Locate the cell with the specified text and output its [x, y] center coordinate. 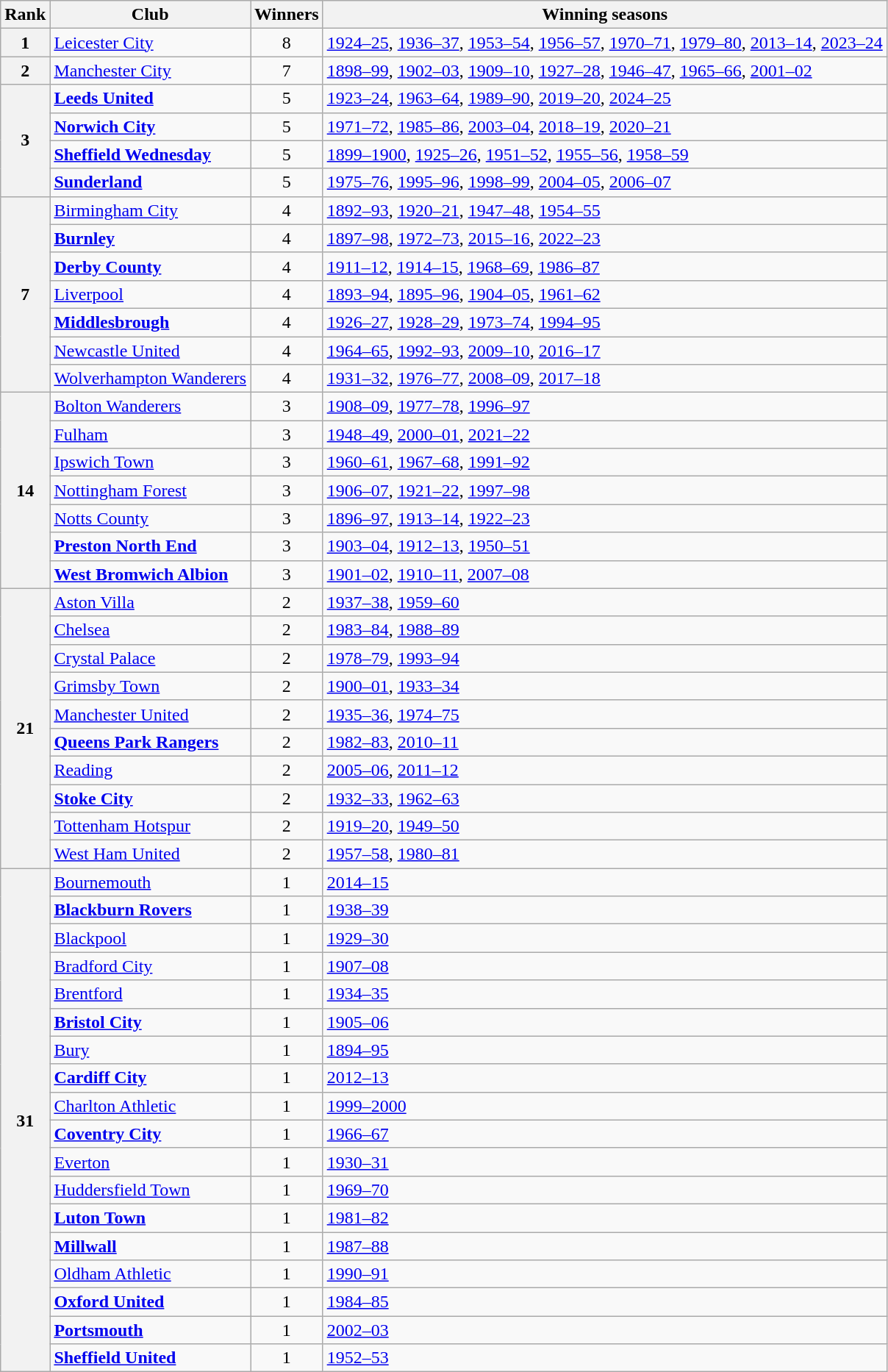
1932–33, 1962–63 [604, 798]
Manchester United [150, 714]
1971–72, 1985–86, 2003–04, 2018–19, 2020–21 [604, 126]
1905–06 [604, 1022]
Stoke City [150, 798]
1934–35 [604, 994]
Reading [150, 770]
Oxford United [150, 1302]
2005–06, 2011–12 [604, 770]
Blackburn Rovers [150, 910]
Notts County [150, 518]
Leeds United [150, 99]
Bolton Wanderers [150, 407]
8 [287, 43]
1964–65, 1992–93, 2009–10, 2016–17 [604, 351]
21 [25, 728]
2014–15 [604, 882]
1893–94, 1895–96, 1904–05, 1961–62 [604, 294]
Ipswich Town [150, 462]
Cardiff City [150, 1078]
1931–32, 1976–77, 2008–09, 2017–18 [604, 379]
Millwall [150, 1246]
1990–91 [604, 1274]
Nottingham Forest [150, 490]
1938–39 [604, 910]
1923–24, 1963–64, 1989–90, 2019–20, 2024–25 [604, 99]
Luton Town [150, 1218]
Birmingham City [150, 210]
Portsmouth [150, 1330]
Winning seasons [604, 15]
West Ham United [150, 854]
Grimsby Town [150, 686]
1929–30 [604, 938]
1935–36, 1974–75 [604, 714]
1982–83, 2010–11 [604, 742]
1930–31 [604, 1162]
Huddersfield Town [150, 1190]
Brentford [150, 994]
Norwich City [150, 126]
1957–58, 1980–81 [604, 854]
Blackpool [150, 938]
Middlesbrough [150, 322]
14 [25, 490]
1948–49, 2000–01, 2021–22 [604, 435]
Liverpool [150, 294]
1999–2000 [604, 1106]
Leicester City [150, 43]
Club [150, 15]
2012–13 [604, 1078]
Aston Villa [150, 602]
1984–85 [604, 1302]
Wolverhampton Wanderers [150, 379]
Charlton Athletic [150, 1106]
Winners [287, 15]
Manchester City [150, 71]
Bournemouth [150, 882]
31 [25, 1121]
1960–61, 1967–68, 1991–92 [604, 462]
Burnley [150, 238]
Coventry City [150, 1134]
Sheffield United [150, 1358]
1899–1900, 1925–26, 1951–52, 1955–56, 1958–59 [604, 154]
Newcastle United [150, 351]
Queens Park Rangers [150, 742]
1924–25, 1936–37, 1953–54, 1956–57, 1970–71, 1979–80, 2013–14, 2023–24 [604, 43]
1966–67 [604, 1134]
Tottenham Hotspur [150, 826]
1906–07, 1921–22, 1997–98 [604, 490]
1903–04, 1912–13, 1950–51 [604, 546]
1926–27, 1928–29, 1973–74, 1994–95 [604, 322]
Chelsea [150, 630]
1919–20, 1949–50 [604, 826]
1975–76, 1995–96, 1998–99, 2004–05, 2006–07 [604, 182]
1900–01, 1933–34 [604, 686]
Derby County [150, 266]
1896–97, 1913–14, 1922–23 [604, 518]
Sheffield Wednesday [150, 154]
Rank [25, 15]
Fulham [150, 435]
1937–38, 1959–60 [604, 602]
1901–02, 1910–11, 2007–08 [604, 574]
1981–82 [604, 1218]
West Bromwich Albion [150, 574]
Bradford City [150, 966]
1983–84, 1988–89 [604, 630]
1911–12, 1914–15, 1968–69, 1986–87 [604, 266]
1908–09, 1977–78, 1996–97 [604, 407]
1898–99, 1902–03, 1909–10, 1927–28, 1946–47, 1965–66, 2001–02 [604, 71]
Everton [150, 1162]
1907–08 [604, 966]
1952–53 [604, 1358]
1969–70 [604, 1190]
1892–93, 1920–21, 1947–48, 1954–55 [604, 210]
1987–88 [604, 1246]
Sunderland [150, 182]
Bury [150, 1050]
Bristol City [150, 1022]
1894–95 [604, 1050]
Crystal Palace [150, 658]
1897–98, 1972–73, 2015–16, 2022–23 [604, 238]
1978–79, 1993–94 [604, 658]
Oldham Athletic [150, 1274]
2002–03 [604, 1330]
Preston North End [150, 546]
